Pinpoint the cell where the given text exists, returning its [x, y] midpoint coordinate. 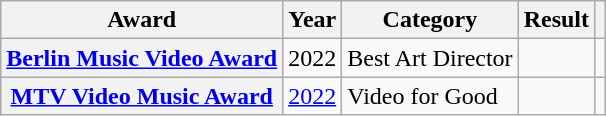
Video for Good [430, 96]
Year [312, 20]
Award [142, 20]
MTV Video Music Award [142, 96]
Category [430, 20]
Result [556, 20]
Berlin Music Video Award [142, 58]
Best Art Director [430, 58]
